Locate the cell with the specified text and output its [x, y] center coordinate. 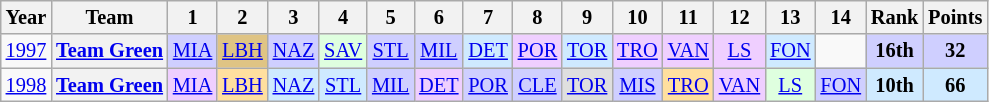
2 [242, 17]
5 [390, 17]
13 [790, 17]
14 [841, 17]
4 [343, 17]
32 [955, 51]
10th [894, 85]
16th [894, 51]
8 [538, 17]
1997 [26, 51]
11 [688, 17]
Year [26, 17]
12 [740, 17]
6 [438, 17]
1998 [26, 85]
CLE [538, 85]
Points [955, 17]
1 [192, 17]
MIS [637, 85]
Rank [894, 17]
7 [488, 17]
10 [637, 17]
SAV [343, 51]
9 [587, 17]
3 [294, 17]
Team [110, 17]
66 [955, 85]
